Extract the (x, y) coordinate from the center of the cell holding the provided text.  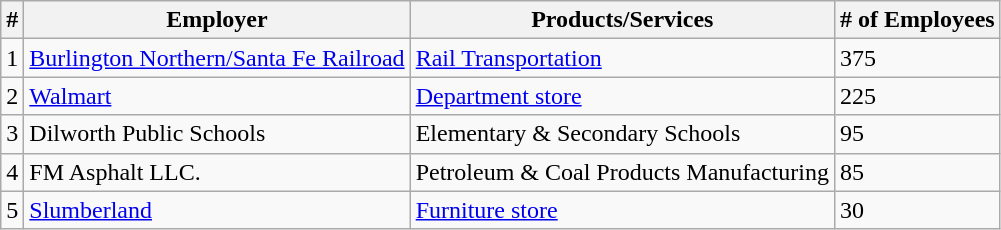
Burlington Northern/Santa Fe Railroad (217, 58)
Rail Transportation (622, 58)
Department store (622, 96)
3 (12, 134)
Furniture store (622, 210)
85 (917, 172)
1 (12, 58)
95 (917, 134)
Elementary & Secondary Schools (622, 134)
# of Employees (917, 20)
225 (917, 96)
4 (12, 172)
375 (917, 58)
Dilworth Public Schools (217, 134)
5 (12, 210)
Petroleum & Coal Products Manufacturing (622, 172)
Walmart (217, 96)
2 (12, 96)
Employer (217, 20)
Products/Services (622, 20)
Slumberland (217, 210)
FM Asphalt LLC. (217, 172)
# (12, 20)
30 (917, 210)
